For the text-containing cell, return its midpoint in [X, Y] coordinate format. 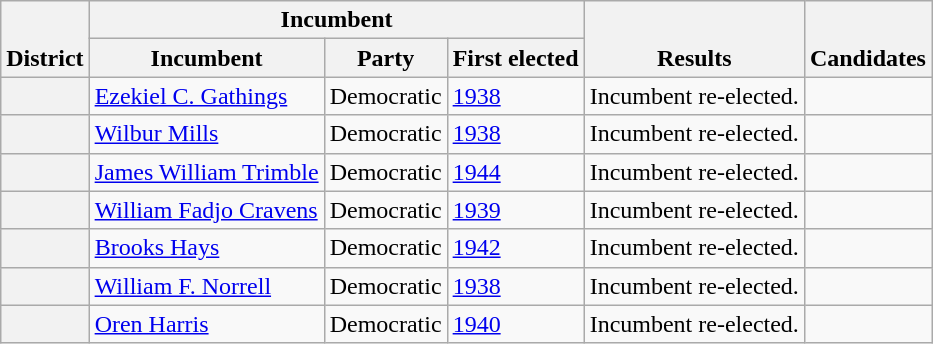
First elected [516, 58]
Candidates [868, 39]
Results [694, 39]
Oren Harris [206, 324]
Ezekiel C. Gathings [206, 96]
1940 [516, 324]
1944 [516, 172]
James William Trimble [206, 172]
Party [386, 58]
William F. Norrell [206, 286]
1939 [516, 210]
District [45, 39]
Brooks Hays [206, 248]
1942 [516, 248]
Wilbur Mills [206, 134]
William Fadjo Cravens [206, 210]
